From the cell containing the given text, extract its center point as [X, Y] coordinate. 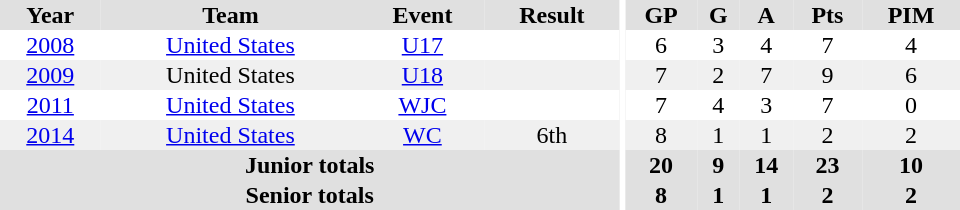
Pts [828, 15]
PIM [911, 15]
23 [828, 165]
WJC [422, 105]
A [766, 15]
14 [766, 165]
Team [231, 15]
G [718, 15]
U18 [422, 75]
10 [911, 165]
Result [552, 15]
6th [552, 135]
GP [661, 15]
0 [911, 105]
WC [422, 135]
Junior totals [310, 165]
2008 [50, 45]
Year [50, 15]
20 [661, 165]
U17 [422, 45]
2014 [50, 135]
2009 [50, 75]
Senior totals [310, 195]
Event [422, 15]
2011 [50, 105]
